From the cell containing the given text, extract its center point as (x, y) coordinate. 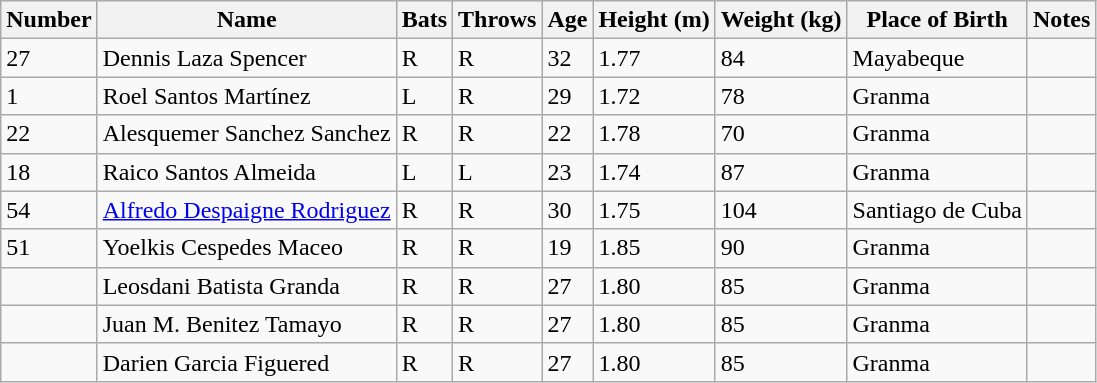
Bats (424, 20)
30 (568, 210)
87 (781, 172)
1 (49, 96)
Yoelkis Cespedes Maceo (246, 248)
Raico Santos Almeida (246, 172)
1.78 (654, 134)
Number (49, 20)
1.77 (654, 58)
Dennis Laza Spencer (246, 58)
78 (781, 96)
84 (781, 58)
Weight (kg) (781, 20)
1.72 (654, 96)
70 (781, 134)
90 (781, 248)
51 (49, 248)
Leosdani Batista Granda (246, 286)
Roel Santos Martínez (246, 96)
1.75 (654, 210)
Place of Birth (937, 20)
Name (246, 20)
1.74 (654, 172)
18 (49, 172)
Alesquemer Sanchez Sanchez (246, 134)
104 (781, 210)
Alfredo Despaigne Rodriguez (246, 210)
Throws (498, 20)
Santiago de Cuba (937, 210)
23 (568, 172)
Age (568, 20)
1.85 (654, 248)
29 (568, 96)
54 (49, 210)
Juan M. Benitez Tamayo (246, 324)
32 (568, 58)
19 (568, 248)
Darien Garcia Figuered (246, 362)
Notes (1061, 20)
Mayabeque (937, 58)
Height (m) (654, 20)
